Output the [x, y] coordinate of the center of the cell containing the given text.  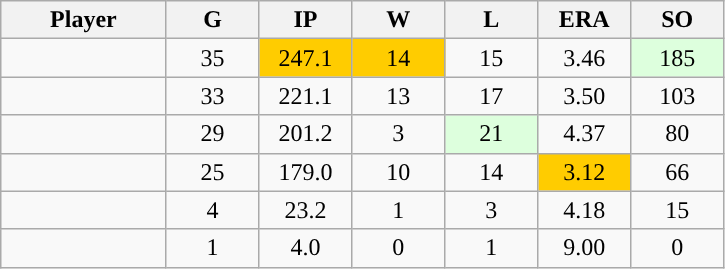
13 [398, 96]
221.1 [306, 96]
185 [678, 58]
3.50 [584, 96]
3.12 [584, 172]
80 [678, 134]
29 [212, 134]
66 [678, 172]
4.18 [584, 210]
4.0 [306, 248]
33 [212, 96]
21 [492, 134]
Player [84, 20]
201.2 [306, 134]
247.1 [306, 58]
ERA [584, 20]
4.37 [584, 134]
G [212, 20]
103 [678, 96]
10 [398, 172]
L [492, 20]
4 [212, 210]
3.46 [584, 58]
25 [212, 172]
179.0 [306, 172]
IP [306, 20]
W [398, 20]
35 [212, 58]
SO [678, 20]
23.2 [306, 210]
17 [492, 96]
9.00 [584, 248]
